Return the [x, y] coordinate for the center point of the cell that contains the specified text.  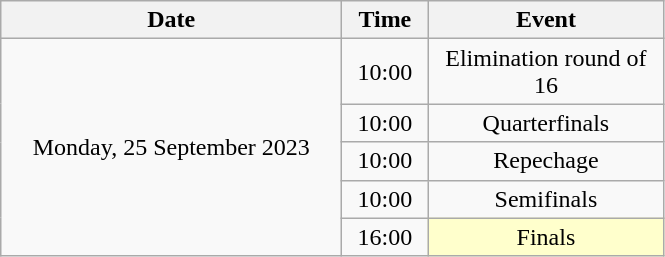
Quarterfinals [546, 123]
Finals [546, 237]
Monday, 25 September 2023 [172, 148]
Repechage [546, 161]
Date [172, 20]
Semifinals [546, 199]
Elimination round of 16 [546, 72]
Event [546, 20]
16:00 [385, 237]
Time [385, 20]
